Pinpoint the cell where the given text exists, returning its [x, y] midpoint coordinate. 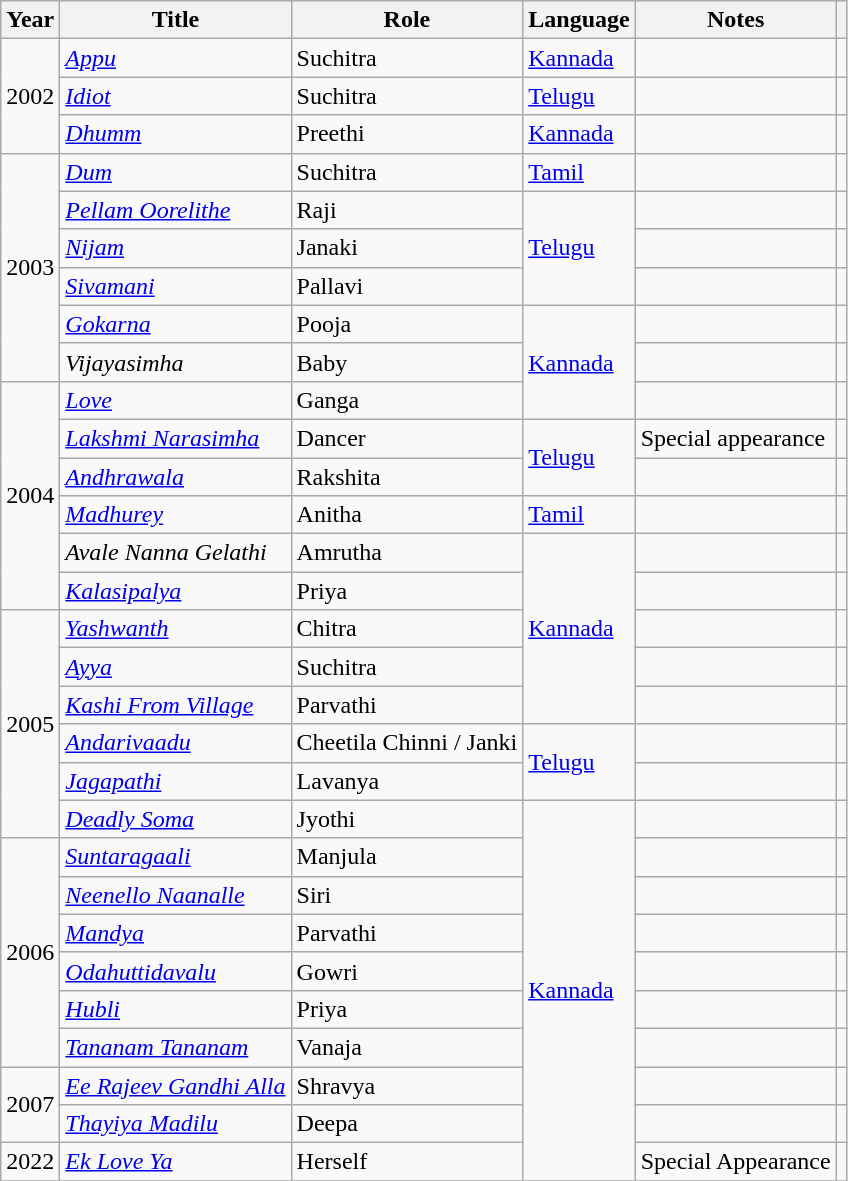
Gokarna [176, 324]
Madhurey [176, 515]
Role [407, 20]
Ee Rajeev Gandhi Alla [176, 1085]
Raji [407, 210]
Hubli [176, 1009]
Andhrawala [176, 477]
Special appearance [736, 438]
Kalasipalya [176, 591]
2002 [30, 96]
Ek Love Ya [176, 1162]
Tananam Tananam [176, 1047]
Vijayasimha [176, 362]
Amrutha [407, 553]
Suntaragaali [176, 857]
Appu [176, 58]
Lakshmi Narasimha [176, 438]
Pooja [407, 324]
2006 [30, 952]
Ganga [407, 400]
Mandya [176, 933]
Deadly Soma [176, 819]
Yashwanth [176, 629]
Rakshita [407, 477]
2003 [30, 267]
Title [176, 20]
Neenello Naanalle [176, 895]
Love [176, 400]
Language [579, 20]
Lavanya [407, 781]
Special Appearance [736, 1162]
2004 [30, 495]
Vanaja [407, 1047]
Sivamani [176, 286]
Odahuttidavalu [176, 971]
Siri [407, 895]
2007 [30, 1104]
Pallavi [407, 286]
Dum [176, 172]
Manjula [407, 857]
2005 [30, 724]
Chitra [407, 629]
Herself [407, 1162]
Thayiya Madilu [176, 1124]
Jagapathi [176, 781]
Cheetila Chinni / Janki [407, 743]
Dhumm [176, 134]
Janaki [407, 248]
Year [30, 20]
Dancer [407, 438]
Andarivaadu [176, 743]
Nijam [176, 248]
Pellam Oorelithe [176, 210]
Jyothi [407, 819]
Notes [736, 20]
Gowri [407, 971]
2022 [30, 1162]
Anitha [407, 515]
Avale Nanna Gelathi [176, 553]
Preethi [407, 134]
Idiot [176, 96]
Kashi From Village [176, 705]
Baby [407, 362]
Deepa [407, 1124]
Ayya [176, 667]
Shravya [407, 1085]
